Provide the (x, y) coordinate of the cell's center where the given text is located.  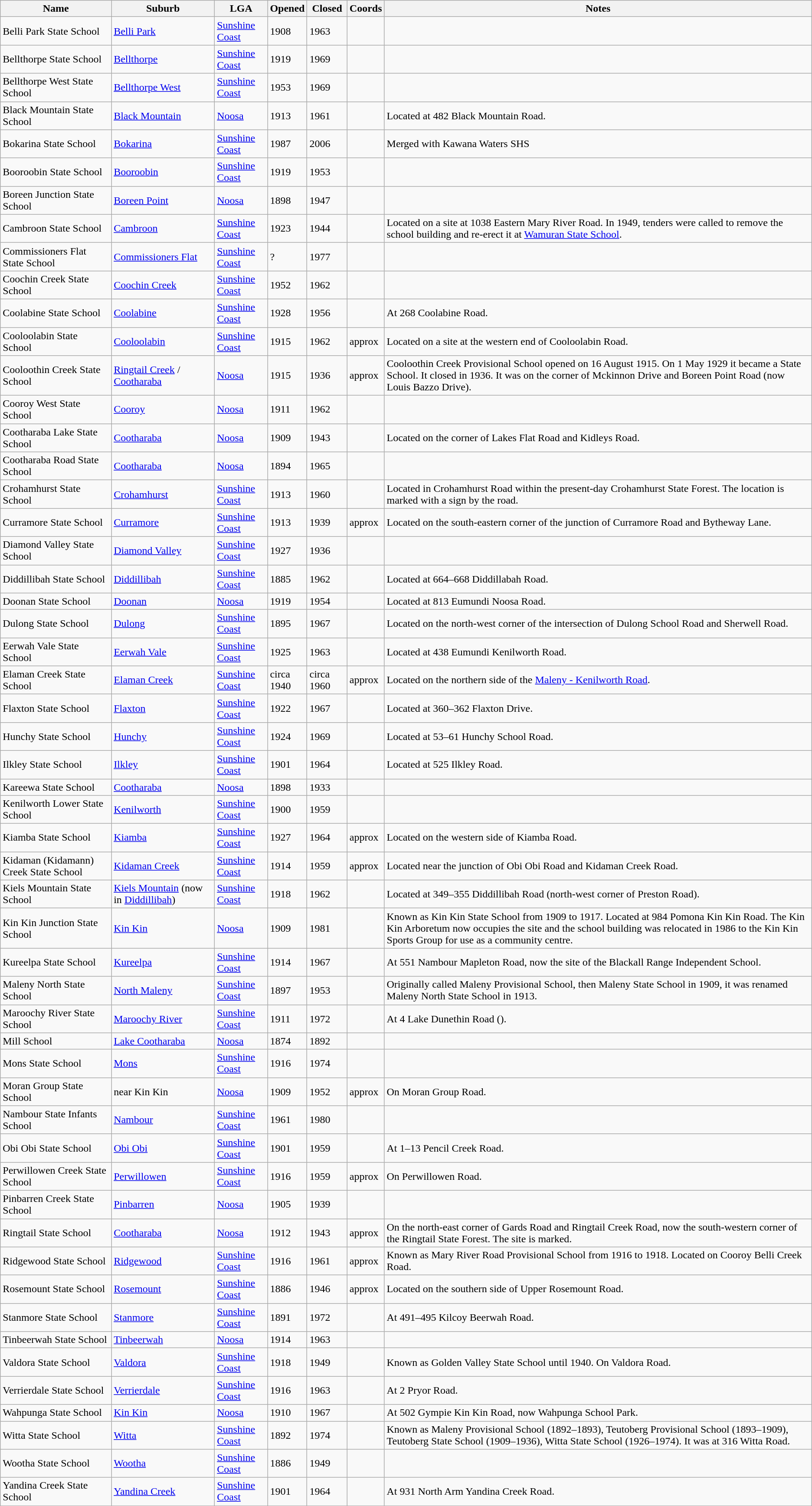
1944 (327, 228)
Bellthorpe (163, 59)
Ridgewood State School (56, 1261)
Located at 482 Black Mountain Road. (598, 115)
1933 (327, 787)
Crohamhurst (163, 494)
Obi Obi State School (56, 1148)
Cooloolabin State School (56, 341)
1956 (327, 313)
Curramore (163, 522)
2006 (327, 144)
On Moran Group Road. (598, 1091)
Elaman Creek (163, 680)
At 931 North Arm Yandina Creek Road. (598, 1491)
Valdora State School (56, 1362)
Kin Kin Junction State School (56, 928)
Bokarina State School (56, 144)
Located on the corner of Lakes Flat Road and Kidleys Road. (598, 438)
1894 (287, 466)
Rosemount (163, 1289)
Doonan State School (56, 601)
At 491–495 Kilcoy Beerwah Road. (598, 1318)
Tinbeerwah State School (56, 1340)
Merged with Kawana Waters SHS (598, 144)
Yandina Creek (163, 1491)
At 502 Gympie Kin Kin Road, now Wahpunga School Park. (598, 1413)
Booroobin (163, 172)
Stanmore State School (56, 1318)
Commissioners Flat State School (56, 257)
Curramore State School (56, 522)
Located at 53–61 Hunchy School Road. (598, 737)
Doonan (163, 601)
Located near the junction of Obi Obi Road and Kidaman Creek Road. (598, 866)
circa1940 (287, 680)
Cootharaba Road State School (56, 466)
Wootha State School (56, 1463)
Perwillowen Creek State School (56, 1176)
Wootha (163, 1463)
Belli Park State School (56, 31)
Ilkley State School (56, 764)
1981 (327, 928)
Pinbarren Creek State School (56, 1204)
Eerwah Vale State School (56, 652)
Coochin Creek (163, 285)
Commissioners Flat (163, 257)
Kidaman Creek (163, 866)
Originally called Maleny Provisional School, then Maleny State School in 1909, it was renamed Maleny North State School in 1913. (598, 991)
Coolabine (163, 313)
1891 (287, 1318)
At 2 Pryor Road. (598, 1391)
Cooroy West State School (56, 409)
Diamond Valley State School (56, 551)
1912 (287, 1233)
Nambour (163, 1120)
Ringtail State School (56, 1233)
Belli Park (163, 31)
Bellthorpe West (163, 88)
Perwillowen (163, 1176)
Cootharaba Lake State School (56, 438)
Cooroy (163, 409)
1924 (287, 737)
Kidaman (Kidamann) Creek State School (56, 866)
Verrierdale (163, 1391)
Kureelpa State School (56, 962)
Located on the western side of Kiamba Road. (598, 838)
Coords (366, 9)
Verrierdale State School (56, 1391)
Hunchy (163, 737)
At 4 Lake Dunethin Road (). (598, 1018)
Valdora (163, 1362)
Yandina Creek State School (56, 1491)
Hunchy State School (56, 737)
Kureelpa (163, 962)
Located at 349–355 Diddillibah Road (north-west corner of Preston Road). (598, 894)
Coolabine State School (56, 313)
Cooloothin Creek State School (56, 376)
Cambroon State School (56, 228)
Located on the north-west corner of the intersection of Dulong School Road and Sherwell Road. (598, 624)
Boreen Point (163, 200)
1980 (327, 1120)
Cambroon (163, 228)
Known as Mary River Road Provisional School from 1916 to 1918. Located on Cooroy Belli Creek Road. (598, 1261)
North Maleny (163, 991)
Pinbarren (163, 1204)
Kenilworth (163, 809)
Cooloolabin (163, 341)
1946 (327, 1289)
Located in Crohamhurst Road within the present-day Crohamhurst State Forest. The location is marked with a sign by the road. (598, 494)
At 551 Nambour Mapleton Road, now the site of the Blackall Range Independent School. (598, 962)
Notes (598, 9)
Mill School (56, 1041)
1925 (287, 652)
Lake Cootharaba (163, 1041)
Kiamba State School (56, 838)
circa 1960 (327, 680)
? (287, 257)
Dulong (163, 624)
Crohamhurst State School (56, 494)
1977 (327, 257)
LGA (241, 9)
Tinbeerwah (163, 1340)
Ringtail Creek / Cootharaba (163, 376)
1960 (327, 494)
1965 (327, 466)
Bellthorpe State School (56, 59)
Witta (163, 1435)
Kenilworth Lower State School (56, 809)
Located at 664–668 Diddillabah Road. (598, 579)
Diddillibah State School (56, 579)
1905 (287, 1204)
Rosemount State School (56, 1289)
Located on the northern side of the Maleny - Kenilworth Road. (598, 680)
1910 (287, 1413)
Bokarina (163, 144)
1947 (327, 200)
Kiamba (163, 838)
1900 (287, 809)
Located at 525 Ilkley Road. (598, 764)
Wahpunga State School (56, 1413)
1922 (287, 708)
Eerwah Vale (163, 652)
Located on a site at the western end of Cooloolabin Road. (598, 341)
near Kin Kin (163, 1091)
Elaman Creek State School (56, 680)
Closed (327, 9)
At 268 Coolabine Road. (598, 313)
Diddillibah (163, 579)
Bellthorpe West State School (56, 88)
Flaxton State School (56, 708)
Boreen Junction State School (56, 200)
Nambour State Infants School (56, 1120)
Ridgewood (163, 1261)
Maleny North State School (56, 991)
1987 (287, 144)
Located at 438 Eumundi Kenilworth Road. (598, 652)
Mons (163, 1064)
Stanmore (163, 1318)
Located at 813 Eumundi Noosa Road. (598, 601)
Moran Group State School (56, 1091)
Kiels Mountain State School (56, 894)
1923 (287, 228)
1897 (287, 991)
1954 (327, 601)
Name (56, 9)
Witta State School (56, 1435)
On the north-east corner of Gards Road and Ringtail Creek Road, now the south-western corner of the Ringtail State Forest. The site is marked. (598, 1233)
Dulong State School (56, 624)
Black Mountain (163, 115)
1885 (287, 579)
Opened (287, 9)
Suburb (163, 9)
Obi Obi (163, 1148)
Known as Golden Valley State School until 1940. On Valdora Road. (598, 1362)
Located on the south-eastern corner of the junction of Curramore Road and Bytheway Lane. (598, 522)
Maroochy River (163, 1018)
At 1–13 Pencil Creek Road. (598, 1148)
Maroochy River State School (56, 1018)
Located on the southern side of Upper Rosemount Road. (598, 1289)
Flaxton (163, 708)
Kiels Mountain (now in Diddillibah) (163, 894)
Kareewa State School (56, 787)
Mons State School (56, 1064)
Black Mountain State School (56, 115)
1928 (287, 313)
1874 (287, 1041)
Diamond Valley (163, 551)
On Perwillowen Road. (598, 1176)
Ilkley (163, 764)
Booroobin State School (56, 172)
Located at 360–362 Flaxton Drive. (598, 708)
Coochin Creek State School (56, 285)
1908 (287, 31)
1895 (287, 624)
